Find where the given text appears and provide that cell's center as [X, Y] coordinate. 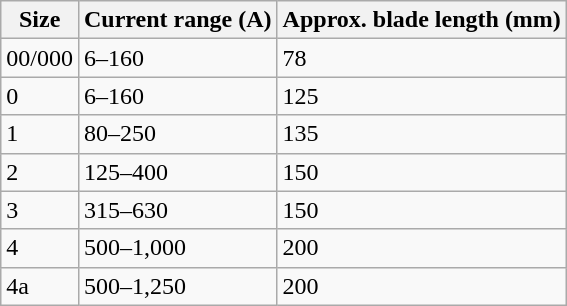
78 [422, 58]
125 [422, 96]
315–630 [178, 210]
Size [40, 20]
500–1,250 [178, 286]
125–400 [178, 172]
1 [40, 134]
0 [40, 96]
4 [40, 248]
2 [40, 172]
3 [40, 210]
Approx. blade length (mm) [422, 20]
135 [422, 134]
80–250 [178, 134]
Current range (A) [178, 20]
4a [40, 286]
500–1,000 [178, 248]
00/000 [40, 58]
